Pinpoint the cell where the given text exists, returning its [X, Y] midpoint coordinate. 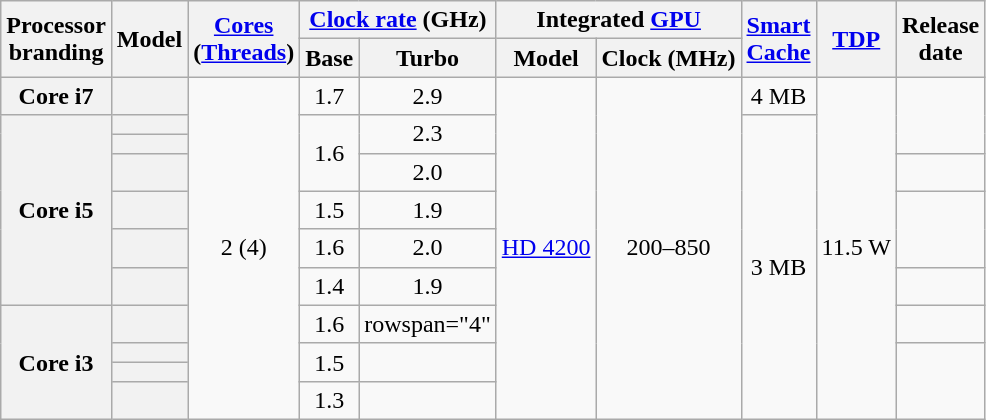
rowspan="4" [428, 324]
1.4 [330, 286]
1.3 [330, 400]
Clock rate (GHz) [398, 20]
Integrated GPU [618, 20]
Turbo [428, 58]
1.7 [330, 96]
TDP [856, 39]
Releasedate [940, 39]
200–850 [668, 248]
2.9 [428, 96]
Core i5 [56, 210]
4 MB [778, 96]
SmartCache [778, 39]
HD 4200 [546, 248]
Base [330, 58]
Core i7 [56, 96]
11.5 W [856, 248]
Core i3 [56, 362]
Clock (MHz) [668, 58]
Cores(Threads) [244, 39]
2.3 [428, 134]
Processorbranding [56, 39]
3 MB [778, 267]
2 (4) [244, 248]
